Return [x, y] of the center of cell containing provided text 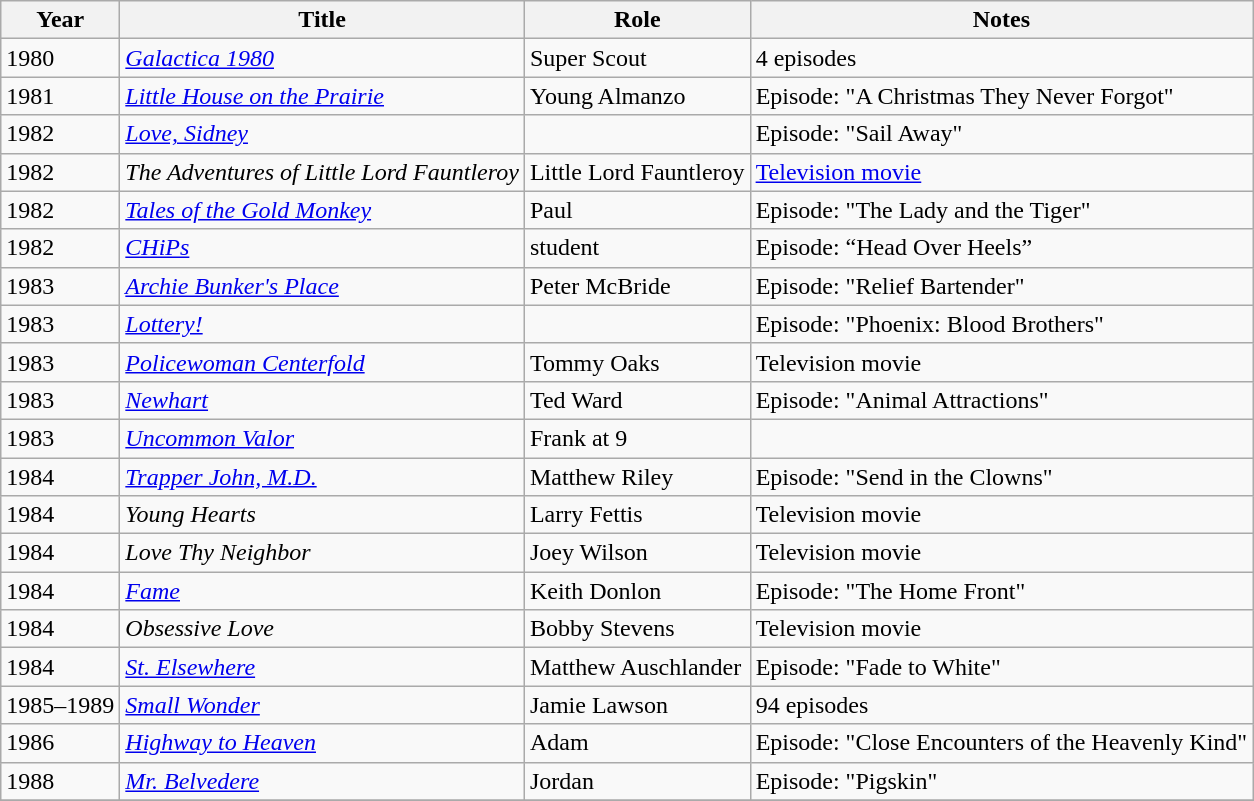
Love, Sidney [322, 134]
Episode: "Fade to White" [1002, 667]
Archie Bunker's Place [322, 286]
Year [60, 20]
Little Lord Fauntleroy [637, 172]
Uncommon Valor [322, 438]
Larry Fettis [637, 515]
Matthew Auschlander [637, 667]
Fame [322, 591]
Episode: "A Christmas They Never Forgot" [1002, 96]
Obsessive Love [322, 629]
Bobby Stevens [637, 629]
St. Elsewhere [322, 667]
Episode: "Pigskin" [1002, 781]
1988 [60, 781]
Frank at 9 [637, 438]
Lottery! [322, 324]
Episode: "The Lady and the Tiger" [1002, 210]
Role [637, 20]
94 episodes [1002, 705]
Small Wonder [322, 705]
Love Thy Neighbor [322, 553]
Paul [637, 210]
Matthew Riley [637, 477]
Notes [1002, 20]
Trapper John, M.D. [322, 477]
1986 [60, 743]
Peter McBride [637, 286]
Episode: "The Home Front" [1002, 591]
Young Hearts [322, 515]
Episode: "Phoenix: Blood Brothers" [1002, 324]
1981 [60, 96]
Title [322, 20]
Little House on the Prairie [322, 96]
student [637, 248]
Episode: "Animal Attractions" [1002, 400]
Tommy Oaks [637, 362]
CHiPs [322, 248]
Super Scout [637, 58]
Policewoman Centerfold [322, 362]
1985–1989 [60, 705]
Newhart [322, 400]
Galactica 1980 [322, 58]
Episode: "Close Encounters of the Heavenly Kind" [1002, 743]
Episode: "Sail Away" [1002, 134]
Mr. Belvedere [322, 781]
Episode: "Relief Bartender" [1002, 286]
Young Almanzo [637, 96]
Tales of the Gold Monkey [322, 210]
Jamie Lawson [637, 705]
Ted Ward [637, 400]
Keith Donlon [637, 591]
Adam [637, 743]
4 episodes [1002, 58]
Episode: “Head Over Heels” [1002, 248]
Jordan [637, 781]
The Adventures of Little Lord Fauntleroy [322, 172]
Episode: "Send in the Clowns" [1002, 477]
1980 [60, 58]
Joey Wilson [637, 553]
Highway to Heaven [322, 743]
